Scan for the cell matching the given text and deliver its [x, y] coordinate at center. 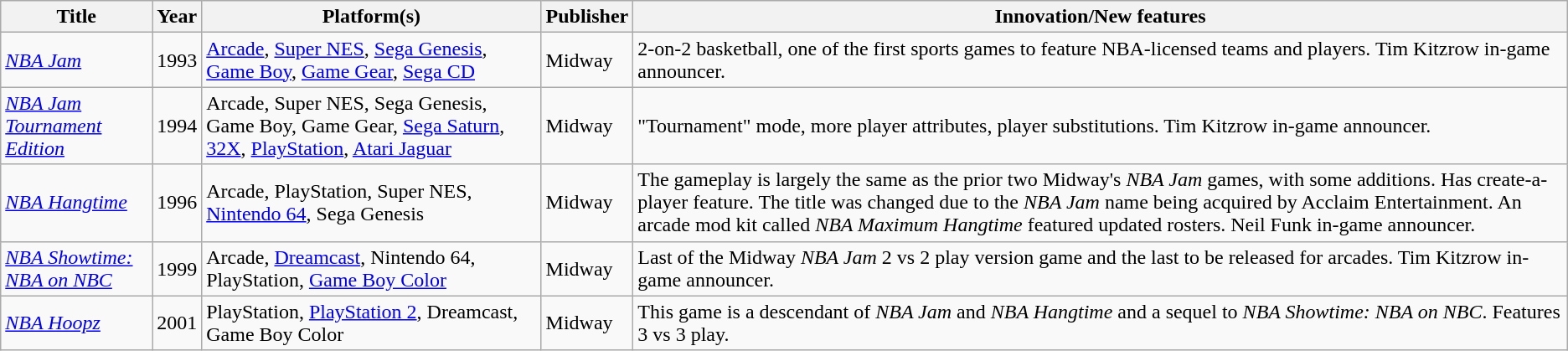
NBA Hangtime [77, 203]
1993 [178, 60]
NBA Showtime: NBA on NBC [77, 268]
Last of the Midway NBA Jam 2 vs 2 play version game and the last to be released for arcades. Tim Kitzrow in-game announcer. [1101, 268]
1994 [178, 126]
Arcade, PlayStation, Super NES, Nintendo 64, Sega Genesis [372, 203]
Arcade, Super NES, Sega Genesis, Game Boy, Game Gear, Sega CD [372, 60]
Title [77, 17]
Arcade, Super NES, Sega Genesis, Game Boy, Game Gear, Sega Saturn, 32X, PlayStation, Atari Jaguar [372, 126]
NBA Hoopz [77, 323]
PlayStation, PlayStation 2, Dreamcast, Game Boy Color [372, 323]
Platform(s) [372, 17]
This game is a descendant of NBA Jam and NBA Hangtime and a sequel to NBA Showtime: NBA on NBC. Features 3 vs 3 play. [1101, 323]
"Tournament" mode, more player attributes, player substitutions. Tim Kitzrow in-game announcer. [1101, 126]
NBA Jam [77, 60]
Innovation/New features [1101, 17]
Year [178, 17]
NBA Jam Tournament Edition [77, 126]
2001 [178, 323]
1996 [178, 203]
Publisher [587, 17]
Arcade, Dreamcast, Nintendo 64, PlayStation, Game Boy Color [372, 268]
1999 [178, 268]
2-on-2 basketball, one of the first sports games to feature NBA-licensed teams and players. Tim Kitzrow in-game announcer. [1101, 60]
